Find where the given text appears and provide that cell's center as [X, Y] coordinate. 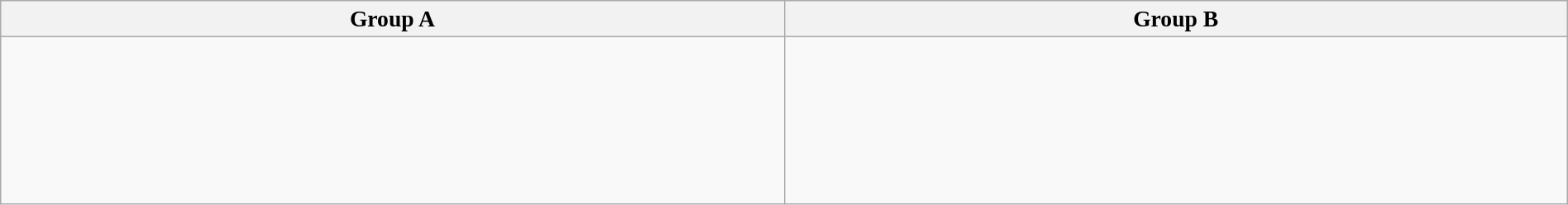
Group A [392, 19]
Group B [1176, 19]
